Find where the given text appears and provide that cell's center as (X, Y) coordinate. 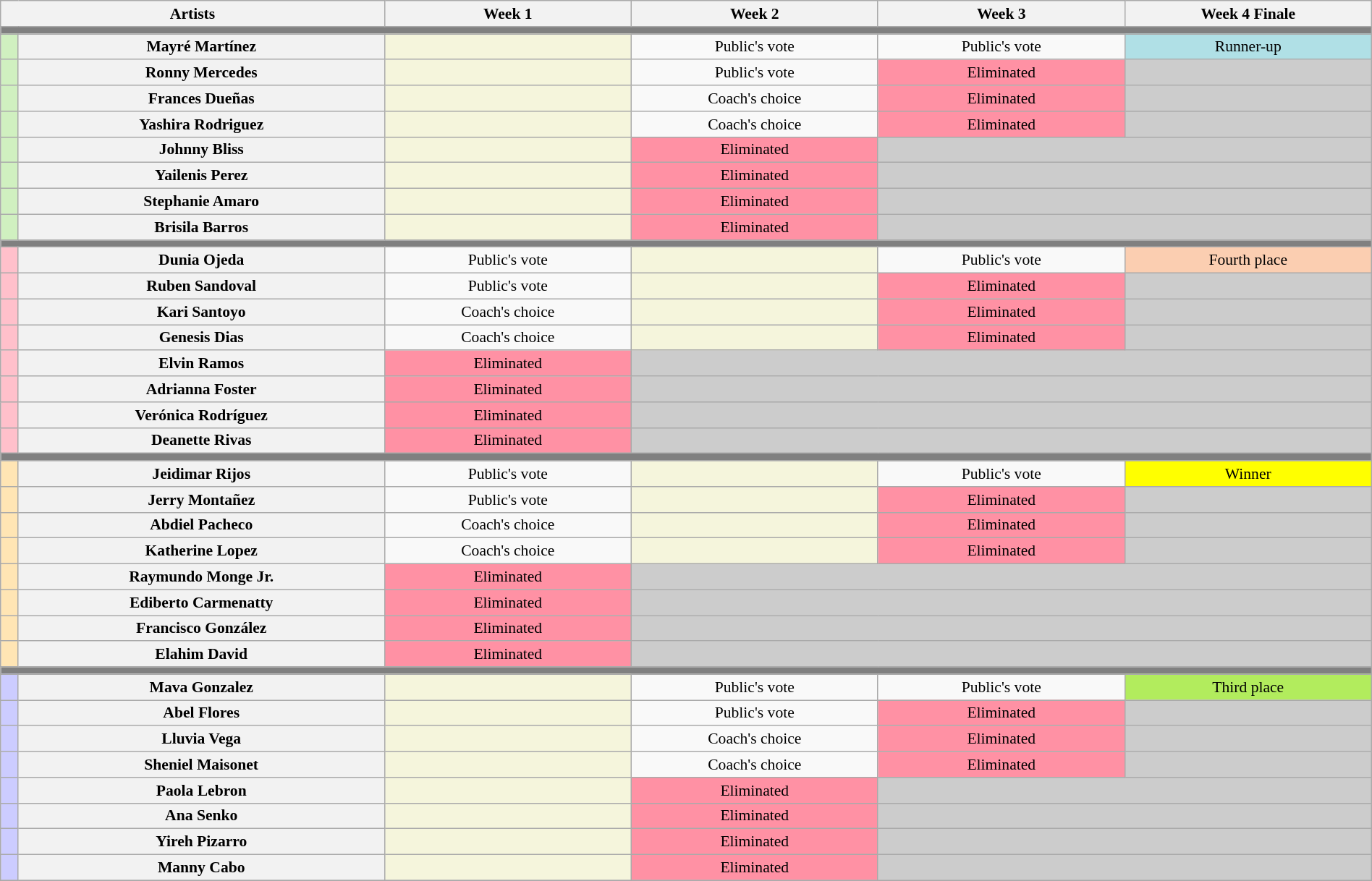
Ruben Sandoval (201, 286)
Adrianna Foster (201, 389)
Ediberto Carmenatty (201, 603)
Elahim David (201, 655)
Week 4 Finale (1248, 14)
Abel Flores (201, 713)
Jerry Montañez (201, 500)
Third place (1248, 687)
Ana Senko (201, 816)
Runner-up (1248, 47)
Yailenis Perez (201, 176)
Elvin Ramos (201, 364)
Frances Dueñas (201, 98)
Katherine Lopez (201, 551)
Ronny Mercedes (201, 73)
Deanette Rivas (201, 440)
Mayré Martínez (201, 47)
Week 2 (754, 14)
Artists (192, 14)
Abdiel Pacheco (201, 525)
Sheniel Maisonet (201, 765)
Francisco González (201, 629)
Genesis Dias (201, 338)
Mava Gonzalez (201, 687)
Lluvia Vega (201, 739)
Dunia Ojeda (201, 260)
Raymundo Monge Jr. (201, 577)
Week 3 (1002, 14)
Stephanie Amaro (201, 202)
Johnny Bliss (201, 150)
Verónica Rodríguez (201, 415)
Kari Santoyo (201, 312)
Manny Cabo (201, 868)
Paola Lebron (201, 791)
Winner (1248, 474)
Fourth place (1248, 260)
Yireh Pizarro (201, 842)
Yashira Rodriguez (201, 124)
Brisila Barros (201, 227)
Week 1 (508, 14)
Jeidimar Rijos (201, 474)
